Find where the given text appears and provide that cell's center as (x, y) coordinate. 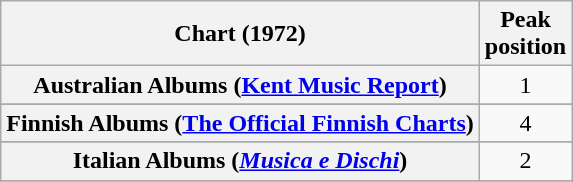
Italian Albums (Musica e Dischi) (240, 161)
Australian Albums (Kent Music Report) (240, 85)
1 (525, 85)
Chart (1972) (240, 34)
4 (525, 123)
2 (525, 161)
Peakposition (525, 34)
Finnish Albums (The Official Finnish Charts) (240, 123)
